Find where the given text appears and provide that cell's center as (x, y) coordinate. 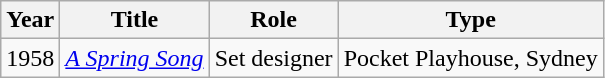
1958 (30, 58)
Pocket Playhouse, Sydney (470, 58)
Year (30, 20)
Title (134, 20)
Set designer (274, 58)
Type (470, 20)
Role (274, 20)
A Spring Song (134, 58)
